Identify which cell holds the provided text, then report its (x, y) central coordinate. 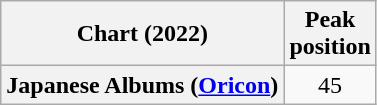
45 (330, 85)
Japanese Albums (Oricon) (142, 85)
Chart (2022) (142, 34)
Peakposition (330, 34)
